Pinpoint the cell where the given text exists, returning its (x, y) midpoint coordinate. 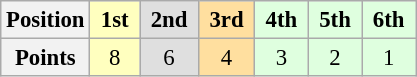
3 (282, 58)
6 (170, 58)
Points (46, 58)
6th (389, 20)
2 (335, 58)
1st (115, 20)
8 (115, 58)
4th (282, 20)
5th (335, 20)
3rd (226, 20)
1 (389, 58)
Position (46, 20)
2nd (170, 20)
4 (226, 58)
